Extract the [X, Y] coordinate from the center of the cell holding the provided text.  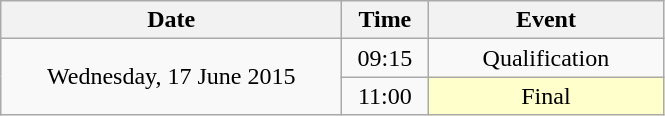
Time [385, 20]
Final [546, 96]
Wednesday, 17 June 2015 [172, 77]
09:15 [385, 58]
Event [546, 20]
Date [172, 20]
11:00 [385, 96]
Qualification [546, 58]
